Scan for the cell matching the given text and deliver its (X, Y) coordinate at center. 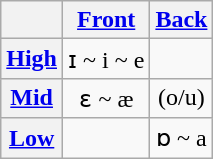
Mid (32, 98)
ɪ ~ i ~ e (106, 59)
Front (106, 20)
High (32, 59)
ɒ ~ a (182, 138)
(o/u) (182, 98)
ɛ ~ æ (106, 98)
Back (182, 20)
Low (32, 138)
